For the text-containing cell, return its midpoint in (x, y) coordinate format. 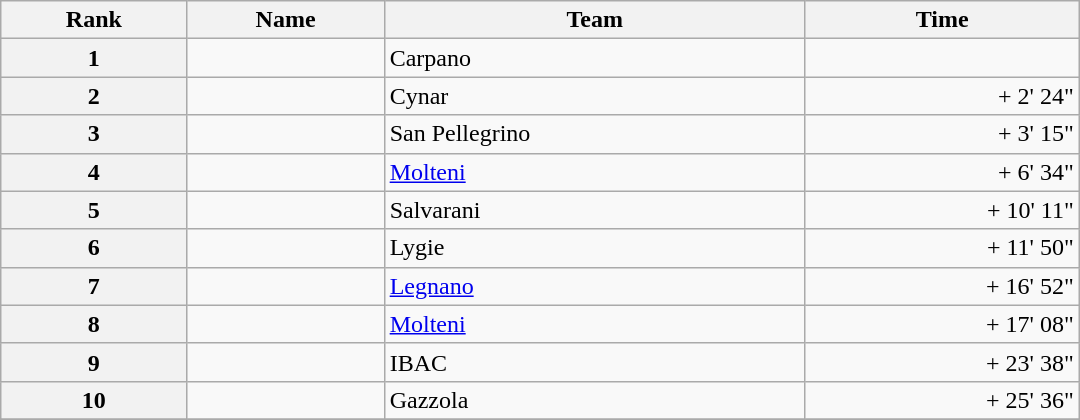
7 (94, 286)
5 (94, 210)
+ 3' 15" (942, 134)
+ 10' 11" (942, 210)
San Pellegrino (594, 134)
2 (94, 96)
IBAC (594, 362)
+ 16' 52" (942, 286)
Time (942, 20)
Gazzola (594, 400)
+ 6' 34" (942, 172)
+ 2' 24" (942, 96)
+ 25' 36" (942, 400)
9 (94, 362)
Name (286, 20)
Cynar (594, 96)
+ 11' 50" (942, 248)
+ 17' 08" (942, 324)
Legnano (594, 286)
+ 23' 38" (942, 362)
8 (94, 324)
Lygie (594, 248)
3 (94, 134)
Carpano (594, 58)
Rank (94, 20)
6 (94, 248)
Team (594, 20)
Salvarani (594, 210)
1 (94, 58)
4 (94, 172)
10 (94, 400)
